Capture the cell that displays the provided text and extract its [X, Y] central coordinate. 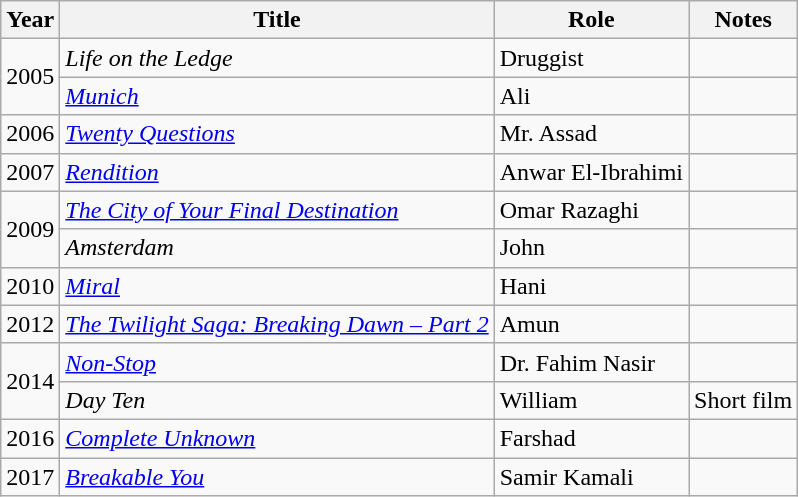
2006 [30, 134]
Role [591, 20]
Short film [744, 400]
Complete Unknown [277, 438]
Munich [277, 96]
Mr. Assad [591, 134]
Dr. Fahim Nasir [591, 362]
Twenty Questions [277, 134]
2012 [30, 324]
William [591, 400]
Farshad [591, 438]
Ali [591, 96]
2005 [30, 77]
Day Ten [277, 400]
Samir Kamali [591, 477]
Hani [591, 286]
2016 [30, 438]
The Twilight Saga: Breaking Dawn – Part 2 [277, 324]
Omar Razaghi [591, 210]
Breakable You [277, 477]
Druggist [591, 58]
2014 [30, 381]
Non-Stop [277, 362]
2010 [30, 286]
Amun [591, 324]
Anwar El-Ibrahimi [591, 172]
Miral [277, 286]
The City of Your Final Destination [277, 210]
Year [30, 20]
2017 [30, 477]
Title [277, 20]
2007 [30, 172]
Amsterdam [277, 248]
John [591, 248]
Rendition [277, 172]
2009 [30, 229]
Notes [744, 20]
Life on the Ledge [277, 58]
